Identify which cell holds the provided text, then report its [X, Y] central coordinate. 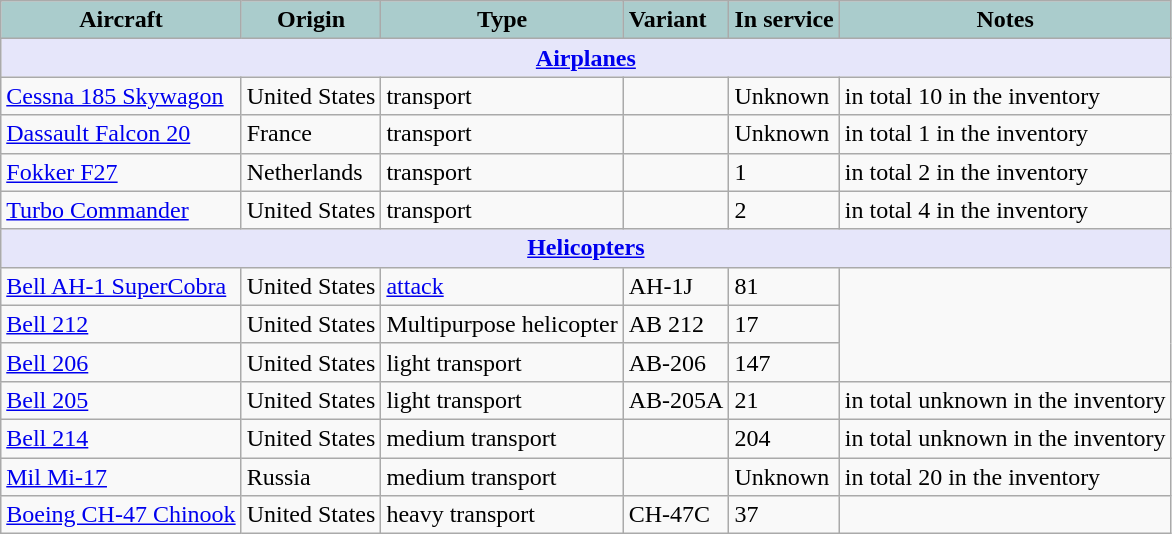
in total 2 in the inventory [1005, 172]
Type [502, 20]
Notes [1005, 20]
In service [784, 20]
AB 212 [676, 324]
1 [784, 172]
heavy transport [502, 515]
81 [784, 286]
in total 4 in the inventory [1005, 210]
Bell AH-1 SuperCobra [121, 286]
Fokker F27 [121, 172]
Cessna 185 Skywagon [121, 96]
Helicopters [586, 248]
AH-1J [676, 286]
Variant [676, 20]
attack [502, 286]
Mil Mi-17 [121, 477]
Dassault Falcon 20 [121, 134]
Boeing CH-47 Chinook [121, 515]
Origin [311, 20]
France [311, 134]
Bell 214 [121, 438]
2 [784, 210]
Russia [311, 477]
Multipurpose helicopter [502, 324]
Aircraft [121, 20]
in total 10 in the inventory [1005, 96]
Airplanes [586, 58]
AB-206 [676, 362]
Bell 205 [121, 400]
37 [784, 515]
AB-205A [676, 400]
21 [784, 400]
Bell 212 [121, 324]
in total 1 in the inventory [1005, 134]
Netherlands [311, 172]
Turbo Commander [121, 210]
in total 20 in the inventory [1005, 477]
17 [784, 324]
204 [784, 438]
Bell 206 [121, 362]
147 [784, 362]
CH-47C [676, 515]
